Find where the given text appears and provide that cell's center as (x, y) coordinate. 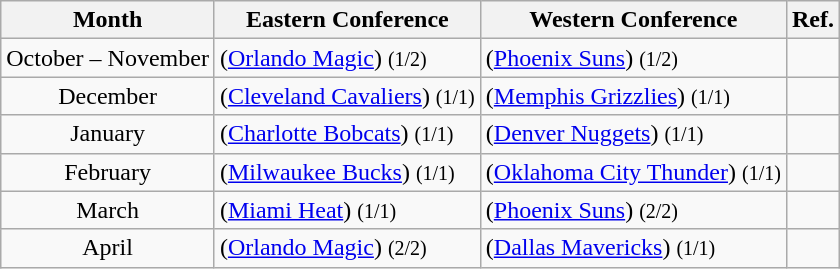
(Milwaukee Bucks) (1/1) (347, 172)
(Orlando Magic) (1/2) (347, 58)
(Memphis Grizzlies) (1/1) (633, 96)
October – November (108, 58)
(Orlando Magic) (2/2) (347, 248)
Month (108, 20)
(Miami Heat) (1/1) (347, 210)
(Oklahoma City Thunder) (1/1) (633, 172)
March (108, 210)
January (108, 134)
Eastern Conference (347, 20)
(Dallas Mavericks) (1/1) (633, 248)
December (108, 96)
(Charlotte Bobcats) (1/1) (347, 134)
April (108, 248)
(Phoenix Suns) (1/2) (633, 58)
Western Conference (633, 20)
Ref. (812, 20)
(Phoenix Suns) (2/2) (633, 210)
February (108, 172)
(Denver Nuggets) (1/1) (633, 134)
(Cleveland Cavaliers) (1/1) (347, 96)
